For the text-containing cell, return its midpoint in (x, y) coordinate format. 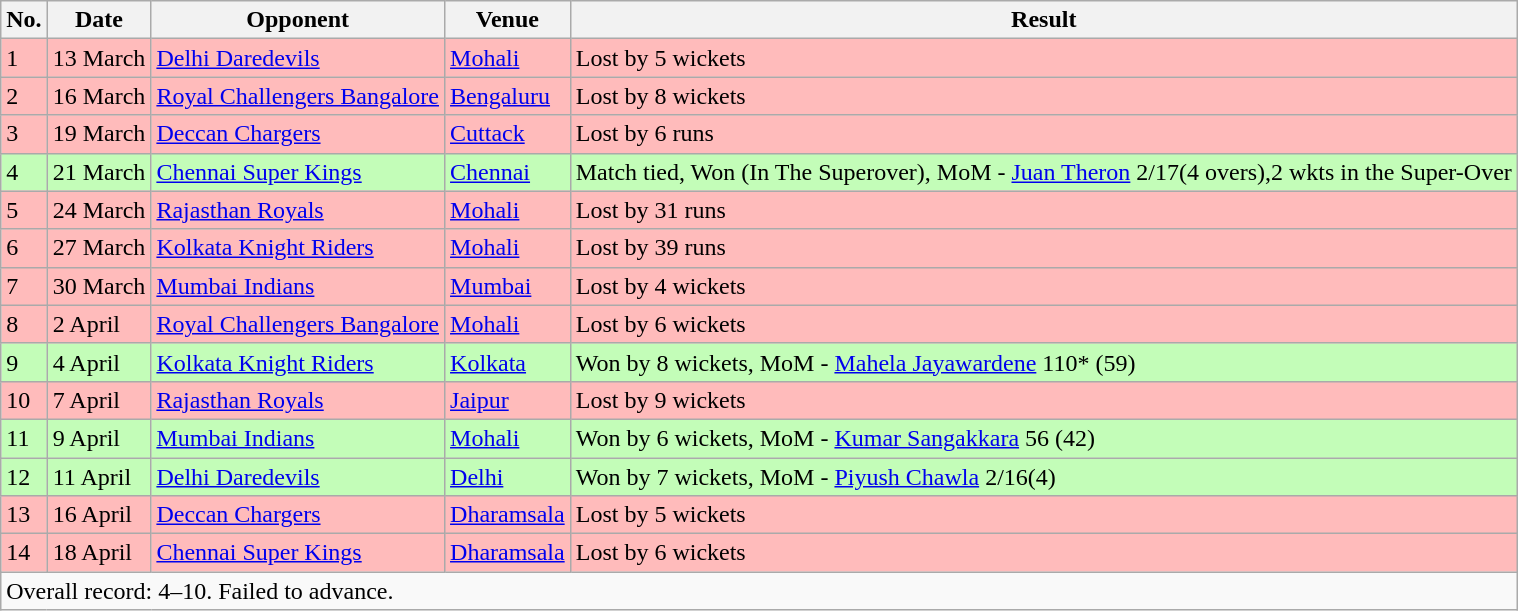
Lost by 9 wickets (1044, 400)
Kolkata (508, 362)
24 March (99, 210)
7 April (99, 400)
12 (24, 477)
21 March (99, 172)
5 (24, 210)
13 (24, 515)
9 April (99, 438)
Overall record: 4–10. Failed to advance. (760, 591)
13 March (99, 58)
30 March (99, 286)
Bengaluru (508, 96)
18 April (99, 553)
8 (24, 324)
Match tied, Won (In The Superover), MoM - Juan Theron 2/17(4 overs),2 wkts in the Super-Over (1044, 172)
Cuttack (508, 134)
Venue (508, 20)
Lost by 39 runs (1044, 248)
Won by 8 wickets, MoM - Mahela Jayawardene 110* (59) (1044, 362)
Lost by 8 wickets (1044, 96)
Won by 6 wickets, MoM - Kumar Sangakkara 56 (42) (1044, 438)
2 April (99, 324)
1 (24, 58)
Mumbai (508, 286)
Lost by 31 runs (1044, 210)
Opponent (298, 20)
3 (24, 134)
11 April (99, 477)
Lost by 6 runs (1044, 134)
9 (24, 362)
No. (24, 20)
Lost by 4 wickets (1044, 286)
6 (24, 248)
11 (24, 438)
19 March (99, 134)
Result (1044, 20)
Won by 7 wickets, MoM - Piyush Chawla 2/16(4) (1044, 477)
Delhi (508, 477)
Chennai (508, 172)
7 (24, 286)
10 (24, 400)
Jaipur (508, 400)
14 (24, 553)
4 April (99, 362)
16 April (99, 515)
4 (24, 172)
27 March (99, 248)
Date (99, 20)
2 (24, 96)
16 March (99, 96)
